Scan for the cell matching the given text and deliver its (x, y) coordinate at center. 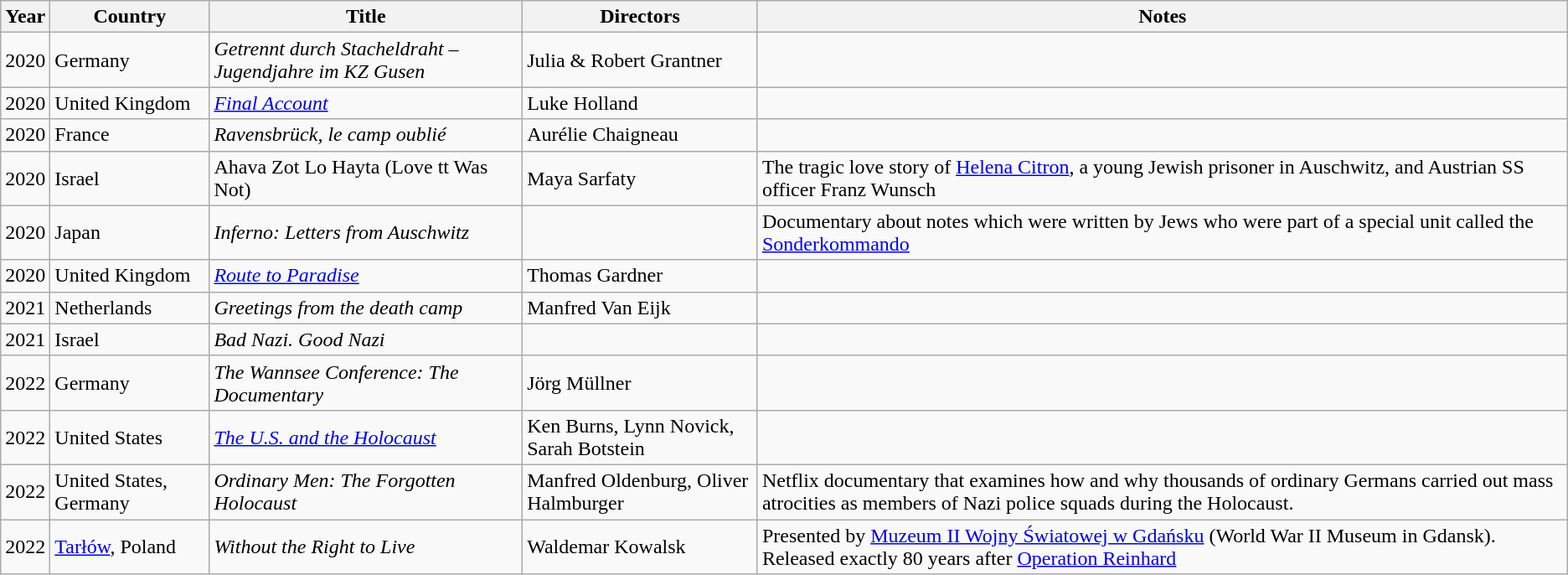
Title (366, 17)
Documentary about notes which were written by Jews who were part of a special unit called the Sonderkommando (1163, 233)
The U.S. and the Holocaust (366, 438)
Greetings from the death camp (366, 308)
Waldemar Kowalsk (640, 547)
Aurélie Chaigneau (640, 135)
Directors (640, 17)
Inferno: Letters from Auschwitz (366, 233)
Without the Right to Live (366, 547)
Bad Nazi. Good Nazi (366, 339)
Julia & Robert Grantner (640, 60)
Manfred Van Eijk (640, 308)
Luke Holland (640, 103)
Thomas Gardner (640, 276)
Manfred Oldenburg, Oliver Halmburger (640, 491)
Getrennt durch Stacheldraht – Jugendjahre im KZ Gusen (366, 60)
Netherlands (130, 308)
Final Account (366, 103)
Japan (130, 233)
Ordinary Men: The Forgotten Holocaust (366, 491)
United States, Germany (130, 491)
The tragic love story of Helena Citron, a young Jewish prisoner in Auschwitz, and Austrian SS officer Franz Wunsch (1163, 178)
Ken Burns, Lynn Novick, Sarah Botstein (640, 438)
The Wannsee Conference: The Documentary (366, 382)
Jörg Müllner (640, 382)
United States (130, 438)
Route to Paradise (366, 276)
Ravensbrück, le camp oublié (366, 135)
France (130, 135)
Tarłów, Poland (130, 547)
Presented by Muzeum II Wojny Światowej w Gdańsku (World War II Museum in Gdansk). Released exactly 80 years after Operation Reinhard (1163, 547)
Ahava Zot Lo Hayta (Love tt Was Not) (366, 178)
Country (130, 17)
Notes (1163, 17)
Maya Sarfaty (640, 178)
Year (25, 17)
